Determine the [X, Y] coordinate at the center of the cell enclosing the given text.  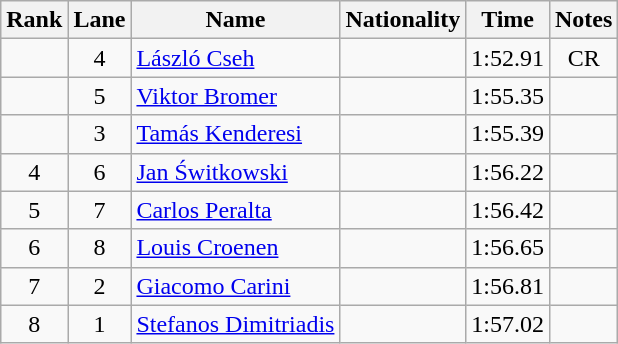
Notes [583, 20]
Viktor Bromer [236, 96]
1:52.91 [508, 58]
2 [100, 286]
Rank [34, 20]
Jan Świtkowski [236, 172]
CR [583, 58]
Time [508, 20]
1:56.42 [508, 210]
1:56.22 [508, 172]
1:55.39 [508, 134]
1:56.81 [508, 286]
3 [100, 134]
Nationality [403, 20]
1 [100, 324]
Lane [100, 20]
1:57.02 [508, 324]
László Cseh [236, 58]
1:55.35 [508, 96]
Tamás Kenderesi [236, 134]
Name [236, 20]
Giacomo Carini [236, 286]
Louis Croenen [236, 248]
Carlos Peralta [236, 210]
1:56.65 [508, 248]
Stefanos Dimitriadis [236, 324]
